Pinpoint the cell where the given text exists, returning its (x, y) midpoint coordinate. 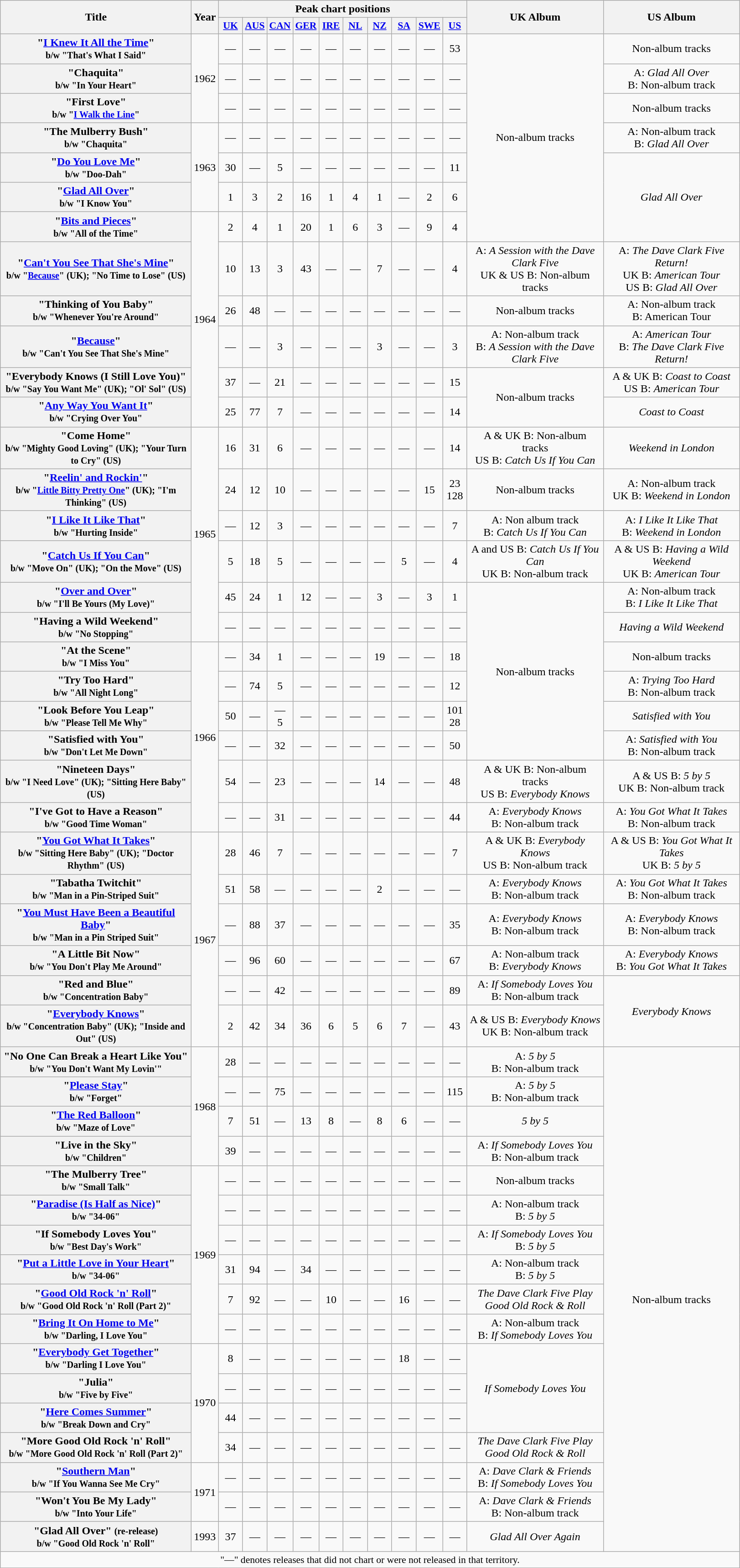
"Do You Love Me"b/w "Doo-Dah" (96, 168)
Satisfied with You (671, 716)
"Everybody Knows"b/w "Concentration Baby" (UK); "Inside and Out" (US) (96, 1026)
30 (231, 168)
US Album (671, 17)
"Look Before You Leap" b/w "Please Tell Me Why" (96, 716)
A: A Session with the Dave Clark FiveUK & US B: Non-album tracks (535, 269)
77 (254, 412)
1971 (205, 1492)
"Bits and Pieces"b/w "All of the Time" (96, 227)
"Put a Little Love in Your Heart"b/w "34-06" (96, 1269)
"Glad All Over" (re-release)b/w "Good Old Rock 'n' Roll" (96, 1537)
Having a Wild Weekend (671, 626)
"Southern Man"b/w "If You Wanna See Me Cry" (96, 1477)
25 (231, 412)
A and US B: Catch Us If You CanUK B: Non-album track (535, 561)
AUS (254, 26)
"Having a Wild Weekend" b/w "No Stopping" (96, 626)
UK Album (535, 17)
A: Non-album trackB: A Session with the Dave Clark Five (535, 347)
NL (356, 26)
"Bring It On Home to Me" b/w "Darling, I Love You" (96, 1329)
Glad All Over (671, 197)
A: American TourB: The Dave Clark Five Return! (671, 347)
CAN (280, 26)
A: Non album trackB: Catch Us If You Can (535, 525)
39 (231, 1151)
1963 (205, 168)
"Any Way You Want It"b/w "Crying Over You" (96, 412)
1964 (205, 319)
A: Non-album trackB: Glad All Over (671, 138)
46 (254, 853)
45 (231, 597)
20 (305, 227)
A: Satisfied with YouB: Non-album track (671, 746)
A & UK B: Coast to CoastUS B: American Tour (671, 382)
A & US B: 5 by 5UK B: Non-album track (671, 781)
21 (280, 382)
36 (305, 1026)
"If Somebody Loves You" b/w "Best Day's Work" (96, 1240)
1970 (205, 1403)
Glad All Over Again (535, 1537)
"The Mulberry Bush"b/w "Chaquita" (96, 138)
"You Got What It Takes"b/w "Sitting Here Baby" (UK); "Doctor Rhythm" (US) (96, 853)
"I've Got to Have a Reason" b/w "Good Time Woman" (96, 817)
US (455, 26)
32 (280, 746)
11 (455, 168)
"I Like It Like That" b/w "Hurting Inside" (96, 525)
Everybody Knows (671, 1011)
74 (254, 687)
If Somebody Loves You (535, 1388)
"Thinking of You Baby"b/w "Whenever You're Around" (96, 311)
Coast to Coast (671, 412)
89 (455, 990)
"Reelin' and Rockin'"b/w "Little Bitty Pretty One" (UK); "I'm Thinking" (US) (96, 490)
NZ (379, 26)
58 (254, 889)
92 (254, 1299)
A: Non-album trackB: If Somebody Loves You (535, 1329)
94 (254, 1269)
A: Non-album trackB: I Like It Like That (671, 597)
A: Glad All OverB: Non-album track (671, 78)
"—" denotes releases that did not chart or were not released in that territory. (370, 1559)
26 (231, 311)
"Won't You Be My Lady"b/w "Into Your Life" (96, 1506)
A & UK B: Non-album tracksUS B: Catch Us If You Can (535, 448)
"Please Stay" b/w "Forget" (96, 1092)
A & US B: Everybody KnowsUK B: Non-album track (535, 1026)
"The Mulberry Tree"b/w "Small Talk" (96, 1181)
SWE (430, 26)
A: Trying Too HardB: Non-album track (671, 687)
115 (455, 1092)
—5 (280, 716)
96 (254, 960)
A & UK B: Non-album tracksUS B: Everybody Knows (535, 781)
"First Love" b/w "I Walk the Line" (96, 109)
Title (96, 17)
"Everybody Get Together"b/w "Darling I Love You" (96, 1359)
1968 (205, 1106)
"Satisfied with You" b/w "Don't Let Me Down" (96, 746)
"Because" b/w "Can't You See That She's Mine" (96, 347)
1966 (205, 737)
Peak chart positions (343, 9)
"At the Scene" b/w "I Miss You" (96, 657)
"Live in the Sky"b/w "Children" (96, 1151)
"Come Home"b/w "Mighty Good Loving" (UK); "Your Turn to Cry" (US) (96, 448)
A: If Somebody Loves YouB: 5 by 5 (535, 1240)
UK (231, 26)
23 (280, 781)
"No One Can Break a Heart Like You"b/w "You Don't Want My Lovin'" (96, 1061)
A & US B: You Got What It TakesUK B: 5 by 5 (671, 853)
"The Red Balloon"b/w "Maze of Love" (96, 1121)
"Red and Blue" b/w "Concentration Baby" (96, 990)
"Chaquita" b/w "In Your Heart" (96, 78)
60 (280, 960)
35 (455, 925)
54 (231, 781)
A: Non-album trackUK B: Weekend in London (671, 490)
"You Must Have Been a Beautiful Baby" b/w "Man in a Pin Striped Suit" (96, 925)
1965 (205, 534)
"Can't You See That She's Mine"b/w "Because" (UK); "No Time to Lose" (US) (96, 269)
IRE (331, 26)
A: Dave Clark & FriendsB: If Somebody Loves You (535, 1477)
"Tabatha Twitchit"b/w "Man in a Pin-Striped Suit" (96, 889)
53 (455, 48)
A: Non-album trackB: Everybody Knows (535, 960)
75 (280, 1092)
"Try Too Hard"b/w "All Night Long" (96, 687)
A: Everybody KnowsB: You Got What It Takes (671, 960)
1969 (205, 1255)
1993 (205, 1537)
67 (455, 960)
10128 (455, 716)
GER (305, 26)
"Nineteen Days"b/w "I Need Love" (UK); "Sitting Here Baby" (US) (96, 781)
9 (430, 227)
"Glad All Over"b/w "I Know You" (96, 197)
19 (379, 657)
Weekend in London (671, 448)
"Here Comes Summer"b/w "Break Down and Cry" (96, 1418)
SA (404, 26)
A: The Dave Clark Five Return!UK B: American TourUS B: Glad All Over (671, 269)
A & UK B: Everybody KnowsUS B: Non-album track (535, 853)
"More Good Old Rock 'n' Roll"b/w "More Good Old Rock 'n' Roll (Part 2)" (96, 1447)
"Catch Us If You Can"b/w "Move On" (UK); "On the Move" (US) (96, 561)
"A Little Bit Now" b/w "You Don't Play Me Around" (96, 960)
23128 (455, 490)
"Paradise (Is Half as Nice)" b/w "34-06" (96, 1210)
88 (254, 925)
A & US B: Having a Wild WeekendUK B: American Tour (671, 561)
A: Non-album trackB: American Tour (671, 311)
5 by 5 (535, 1121)
"Over and Over"b/w "I'll Be Yours (My Love)" (96, 597)
"Everybody Knows (I Still Love You)"b/w "Say You Want Me" (UK); "Ol' Sol" (US) (96, 382)
1962 (205, 78)
Year (205, 17)
1967 (205, 939)
"Julia"b/w "Five by Five" (96, 1388)
A: Dave Clark & FriendsB: Non-album track (535, 1506)
"Good Old Rock 'n' Roll"b/w "Good Old Rock 'n' Roll (Part 2)" (96, 1299)
A: I Like It Like ThatB: Weekend in London (671, 525)
"I Knew It All the Time" b/w "That's What I Said" (96, 48)
